Output the (X, Y) coordinate of the center of the cell containing the given text.  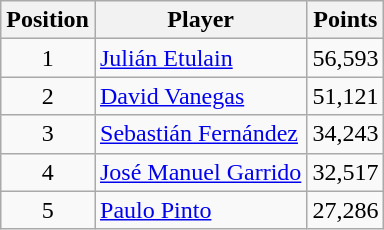
34,243 (346, 134)
Julián Etulain (200, 58)
32,517 (346, 172)
Paulo Pinto (200, 210)
3 (48, 134)
56,593 (346, 58)
David Vanegas (200, 96)
Player (200, 20)
Position (48, 20)
Sebastián Fernández (200, 134)
4 (48, 172)
2 (48, 96)
27,286 (346, 210)
Points (346, 20)
51,121 (346, 96)
José Manuel Garrido (200, 172)
1 (48, 58)
5 (48, 210)
